Scan for the cell matching the given text and deliver its [X, Y] coordinate at center. 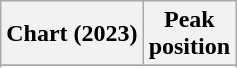
Peakposition [189, 34]
Chart (2023) [72, 34]
